Search for the cell housing the specified text and yield its [X, Y] center coordinate. 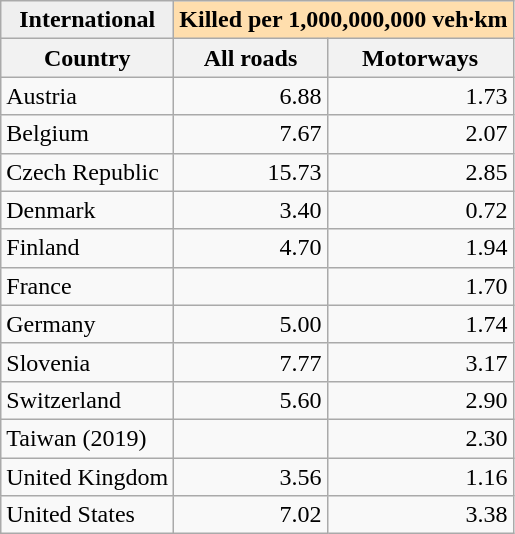
0.72 [420, 210]
3.56 [250, 477]
4.70 [250, 248]
1.70 [420, 286]
Belgium [88, 134]
All roads [250, 58]
Finland [88, 248]
Country [88, 58]
15.73 [250, 172]
United Kingdom [88, 477]
7.67 [250, 134]
3.40 [250, 210]
3.38 [420, 515]
Denmark [88, 210]
1.94 [420, 248]
2.90 [420, 400]
2.07 [420, 134]
7.77 [250, 362]
1.73 [420, 96]
Austria [88, 96]
2.85 [420, 172]
France [88, 286]
1.16 [420, 477]
3.17 [420, 362]
Germany [88, 324]
5.00 [250, 324]
United States [88, 515]
7.02 [250, 515]
6.88 [250, 96]
5.60 [250, 400]
Switzerland [88, 400]
Motorways [420, 58]
Slovenia [88, 362]
2.30 [420, 438]
Killed per 1,000,000,000 veh·km [344, 20]
Czech Republic [88, 172]
1.74 [420, 324]
Taiwan (2019) [88, 438]
International [88, 20]
